For the text-containing cell, return its midpoint in [x, y] coordinate format. 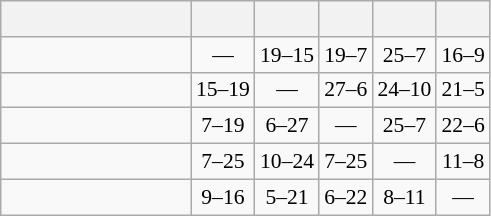
6–22 [346, 197]
21–5 [462, 90]
7–19 [223, 126]
19–7 [346, 55]
27–6 [346, 90]
11–8 [462, 162]
22–6 [462, 126]
15–19 [223, 90]
9–16 [223, 197]
16–9 [462, 55]
8–11 [404, 197]
5–21 [287, 197]
6–27 [287, 126]
24–10 [404, 90]
19–15 [287, 55]
10–24 [287, 162]
